Determine the [X, Y] coordinate at the center of the cell enclosing the given text.  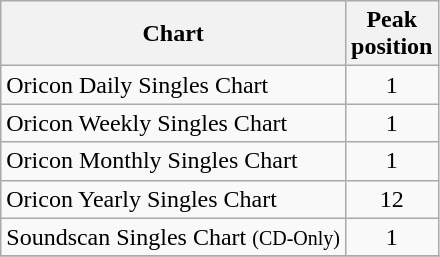
Oricon Yearly Singles Chart [174, 199]
Chart [174, 34]
Soundscan Singles Chart (CD-Only) [174, 237]
Peak position [392, 34]
12 [392, 199]
Oricon Weekly Singles Chart [174, 123]
Oricon Daily Singles Chart [174, 85]
Oricon Monthly Singles Chart [174, 161]
